From the cell containing the given text, extract its center point as (x, y) coordinate. 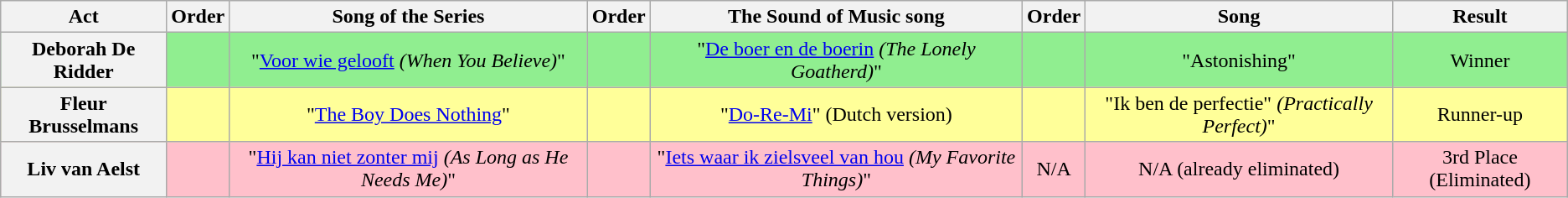
Deborah De Ridder (84, 60)
Song (1240, 17)
Runner-up (1481, 114)
Song of the Series (409, 17)
"The Boy Does Nothing" (409, 114)
N/A (already eliminated) (1240, 169)
"Iets waar ik zielsveel van hou (My Favorite Things)" (836, 169)
"Hij kan niet zonter mij (As Long as He Needs Me)" (409, 169)
Result (1481, 17)
"Ik ben de perfectie" (Practically Perfect)" (1240, 114)
Winner (1481, 60)
"Astonishing" (1240, 60)
"De boer en de boerin (The Lonely Goatherd)" (836, 60)
3rd Place (Eliminated) (1481, 169)
Fleur Brusselmans (84, 114)
N/A (1054, 169)
Liv van Aelst (84, 169)
"Voor wie gelooft (When You Believe)" (409, 60)
"Do-Re-Mi" (Dutch version) (836, 114)
The Sound of Music song (836, 17)
Act (84, 17)
